From the cell containing the given text, extract its center point as [X, Y] coordinate. 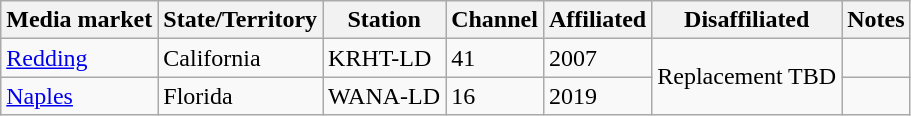
WANA-LD [384, 96]
KRHT-LD [384, 58]
Notes [876, 20]
Affiliated [597, 20]
Florida [240, 96]
Naples [80, 96]
Replacement TBD [747, 77]
Station [384, 20]
2019 [597, 96]
Redding [80, 58]
16 [495, 96]
Disaffiliated [747, 20]
Media market [80, 20]
Channel [495, 20]
2007 [597, 58]
California [240, 58]
State/Territory [240, 20]
41 [495, 58]
